Pinpoint the cell where the given text exists, returning its [x, y] midpoint coordinate. 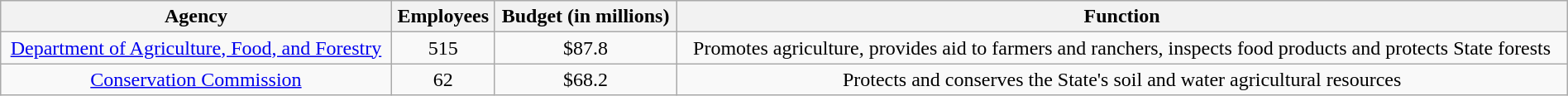
$68.2 [586, 79]
Protects and conserves the State's soil and water agricultural resources [1121, 79]
$87.8 [586, 48]
62 [443, 79]
Budget (in millions) [586, 17]
Department of Agriculture, Food, and Forestry [196, 48]
Function [1121, 17]
Employees [443, 17]
515 [443, 48]
Conservation Commission [196, 79]
Agency [196, 17]
Promotes agriculture, provides aid to farmers and ranchers, inspects food products and protects State forests [1121, 48]
